Extract the (x, y) coordinate from the center of the cell holding the provided text.  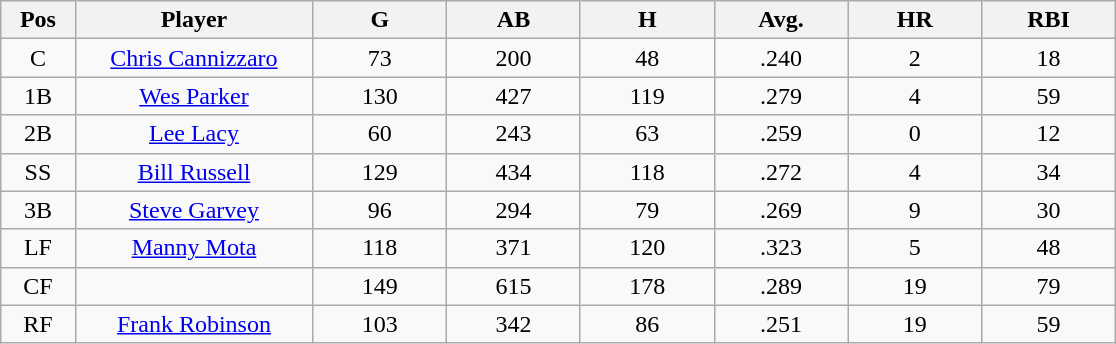
120 (647, 248)
HR (915, 20)
427 (514, 96)
G (380, 20)
73 (380, 58)
294 (514, 210)
.240 (781, 58)
Lee Lacy (194, 134)
434 (514, 172)
C (38, 58)
CF (38, 286)
86 (647, 324)
200 (514, 58)
615 (514, 286)
1B (38, 96)
.251 (781, 324)
130 (380, 96)
149 (380, 286)
.259 (781, 134)
96 (380, 210)
63 (647, 134)
Wes Parker (194, 96)
2 (915, 58)
Manny Mota (194, 248)
Avg. (781, 20)
Chris Cannizzaro (194, 58)
RF (38, 324)
.269 (781, 210)
H (647, 20)
129 (380, 172)
60 (380, 134)
2B (38, 134)
5 (915, 248)
371 (514, 248)
178 (647, 286)
Bill Russell (194, 172)
SS (38, 172)
243 (514, 134)
.279 (781, 96)
.272 (781, 172)
342 (514, 324)
34 (1049, 172)
Player (194, 20)
30 (1049, 210)
RBI (1049, 20)
0 (915, 134)
AB (514, 20)
.323 (781, 248)
.289 (781, 286)
9 (915, 210)
Frank Robinson (194, 324)
119 (647, 96)
18 (1049, 58)
LF (38, 248)
Pos (38, 20)
3B (38, 210)
Steve Garvey (194, 210)
103 (380, 324)
12 (1049, 134)
